Extract the [x, y] coordinate from the center of the cell holding the provided text.  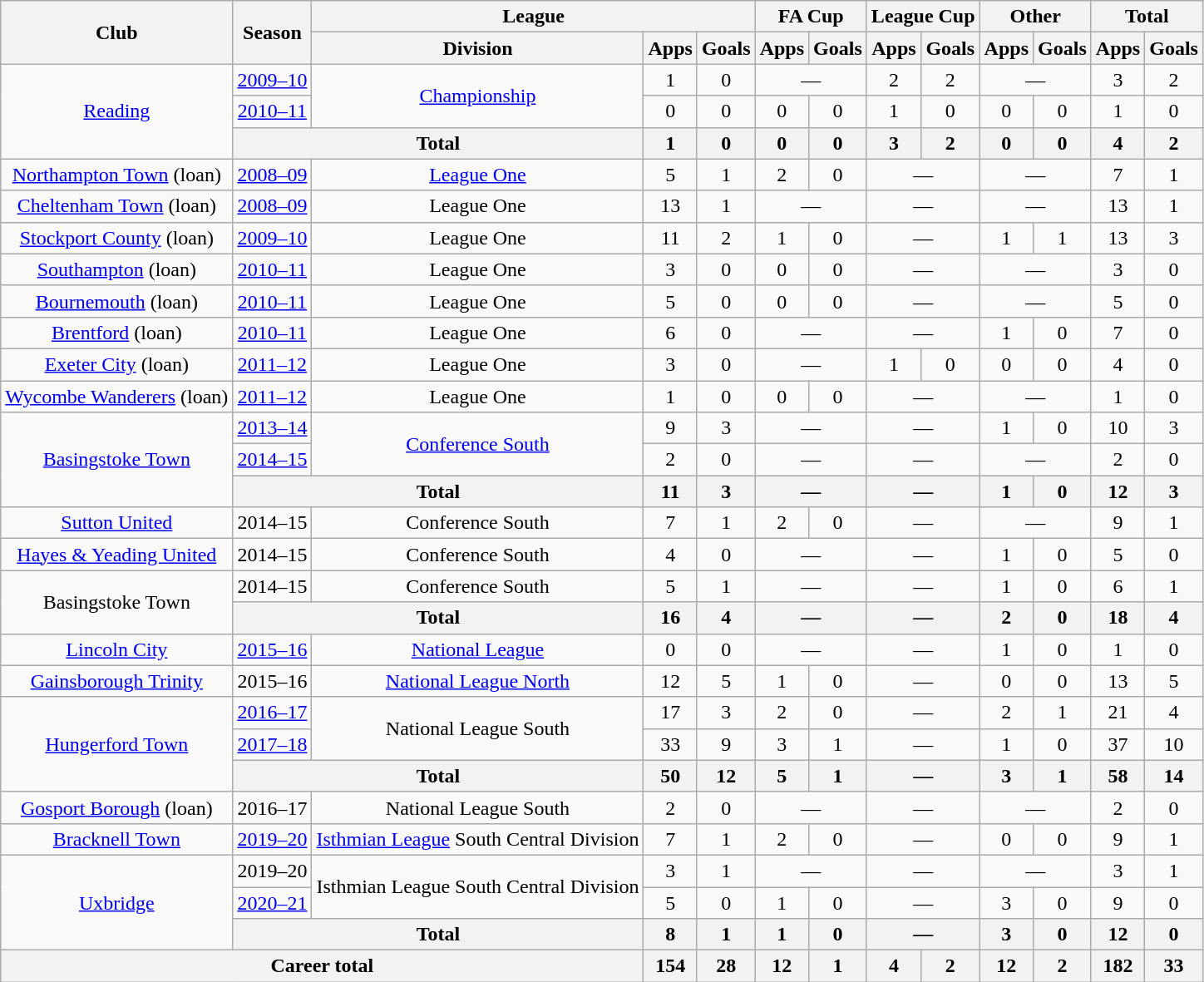
Bournemouth (loan) [116, 301]
2017–18 [273, 744]
Division [477, 48]
Northampton Town (loan) [116, 175]
58 [1118, 776]
28 [726, 966]
18 [1118, 618]
Cheltenham Town (loan) [116, 206]
Club [116, 32]
182 [1118, 966]
Southampton (loan) [116, 269]
2020–21 [273, 902]
Reading [116, 111]
League [534, 17]
League Cup [923, 17]
FA Cup [811, 17]
8 [670, 935]
Hungerford Town [116, 744]
Gosport Borough (loan) [116, 807]
50 [670, 776]
Bracknell Town [116, 839]
154 [670, 966]
Exeter City (loan) [116, 364]
National League North [477, 681]
37 [1118, 744]
Season [273, 32]
Championship [477, 96]
Brentford (loan) [116, 333]
21 [1118, 713]
Sutton United [116, 523]
Uxbridge [116, 902]
National League [477, 649]
2013–14 [273, 428]
Hayes & Yeading United [116, 555]
Career total [323, 966]
Lincoln City [116, 649]
17 [670, 713]
Other [1035, 17]
Stockport County (loan) [116, 238]
14 [1174, 776]
Gainsborough Trinity [116, 681]
Wycombe Wanderers (loan) [116, 397]
16 [670, 618]
